Return [X, Y] of the center of cell containing provided text 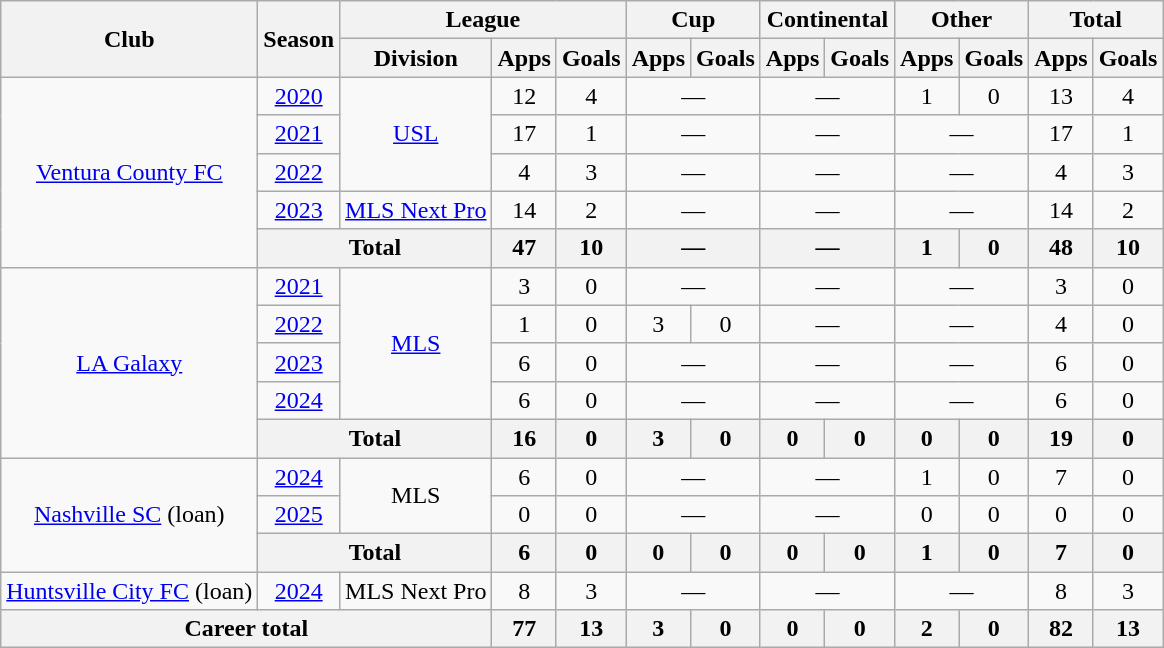
16 [524, 438]
48 [1061, 248]
Huntsville City FC (loan) [130, 591]
USL [416, 134]
12 [524, 96]
19 [1061, 438]
Continental [827, 20]
LA Galaxy [130, 362]
Ventura County FC [130, 172]
Nashville SC (loan) [130, 515]
77 [524, 629]
Career total [246, 629]
Division [416, 58]
Club [130, 39]
2020 [299, 96]
82 [1061, 629]
League [484, 20]
Other [962, 20]
2025 [299, 515]
Season [299, 39]
Cup [693, 20]
47 [524, 248]
